Output the (X, Y) coordinate of the center of the cell containing the given text.  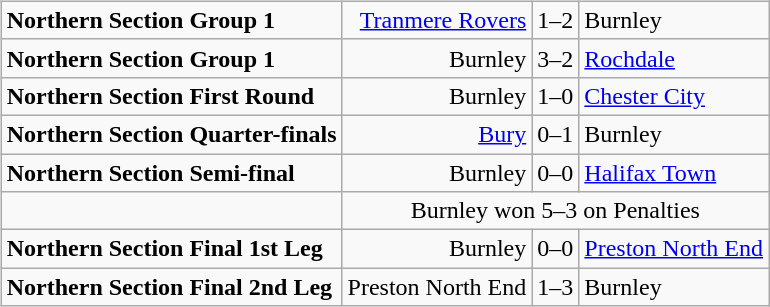
1–3 (556, 287)
Northern Section Semi-final (172, 173)
Northern Section Final 2nd Leg (172, 287)
Halifax Town (674, 173)
Chester City (674, 96)
Bury (437, 134)
Northern Section Final 1st Leg (172, 249)
1–2 (556, 20)
Northern Section First Round (172, 96)
0–1 (556, 134)
Burnley won 5–3 on Penalties (556, 211)
Tranmere Rovers (437, 20)
Rochdale (674, 58)
3–2 (556, 58)
Northern Section Quarter-finals (172, 134)
1–0 (556, 96)
